Locate the cell with the specified text and output its [x, y] center coordinate. 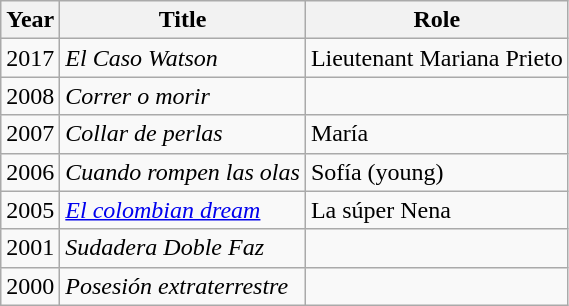
2006 [30, 172]
2007 [30, 134]
Correr o morir [183, 96]
2017 [30, 58]
Collar de perlas [183, 134]
Posesión extraterrestre [183, 286]
2001 [30, 248]
El Caso Watson [183, 58]
El colombian dream [183, 210]
Cuando rompen las olas [183, 172]
2008 [30, 96]
Sofía (young) [436, 172]
2005 [30, 210]
Lieutenant Mariana Prieto [436, 58]
Year [30, 20]
La súper Nena [436, 210]
María [436, 134]
2000 [30, 286]
Role [436, 20]
Sudadera Doble Faz [183, 248]
Title [183, 20]
